Capture the cell that displays the provided text and extract its [X, Y] central coordinate. 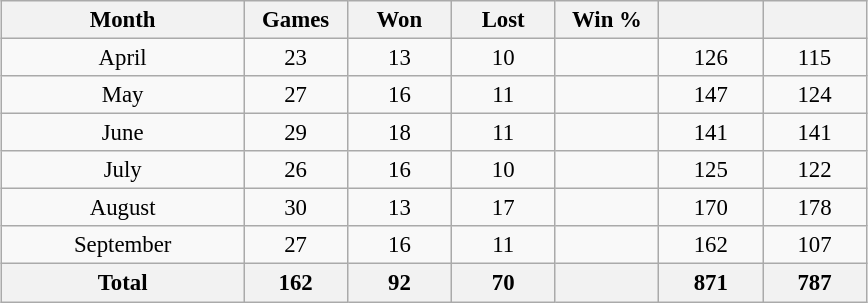
126 [711, 58]
June [123, 133]
Total [123, 283]
17 [503, 208]
125 [711, 170]
26 [296, 170]
871 [711, 283]
May [123, 95]
23 [296, 58]
August [123, 208]
124 [815, 95]
147 [711, 95]
Games [296, 20]
115 [815, 58]
September [123, 245]
30 [296, 208]
178 [815, 208]
92 [399, 283]
July [123, 170]
70 [503, 283]
Month [123, 20]
Won [399, 20]
Lost [503, 20]
122 [815, 170]
107 [815, 245]
Win % [607, 20]
18 [399, 133]
29 [296, 133]
April [123, 58]
787 [815, 283]
170 [711, 208]
